Return [X, Y] of the center of cell containing provided text 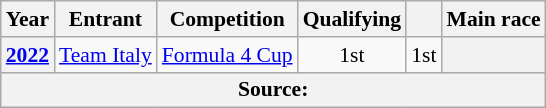
Entrant [106, 19]
Qualifying [352, 19]
Source: [274, 90]
Team Italy [106, 55]
Main race [493, 19]
Competition [228, 19]
Year [28, 19]
2022 [28, 55]
Formula 4 Cup [228, 55]
